Pinpoint the cell where the given text exists, returning its (X, Y) midpoint coordinate. 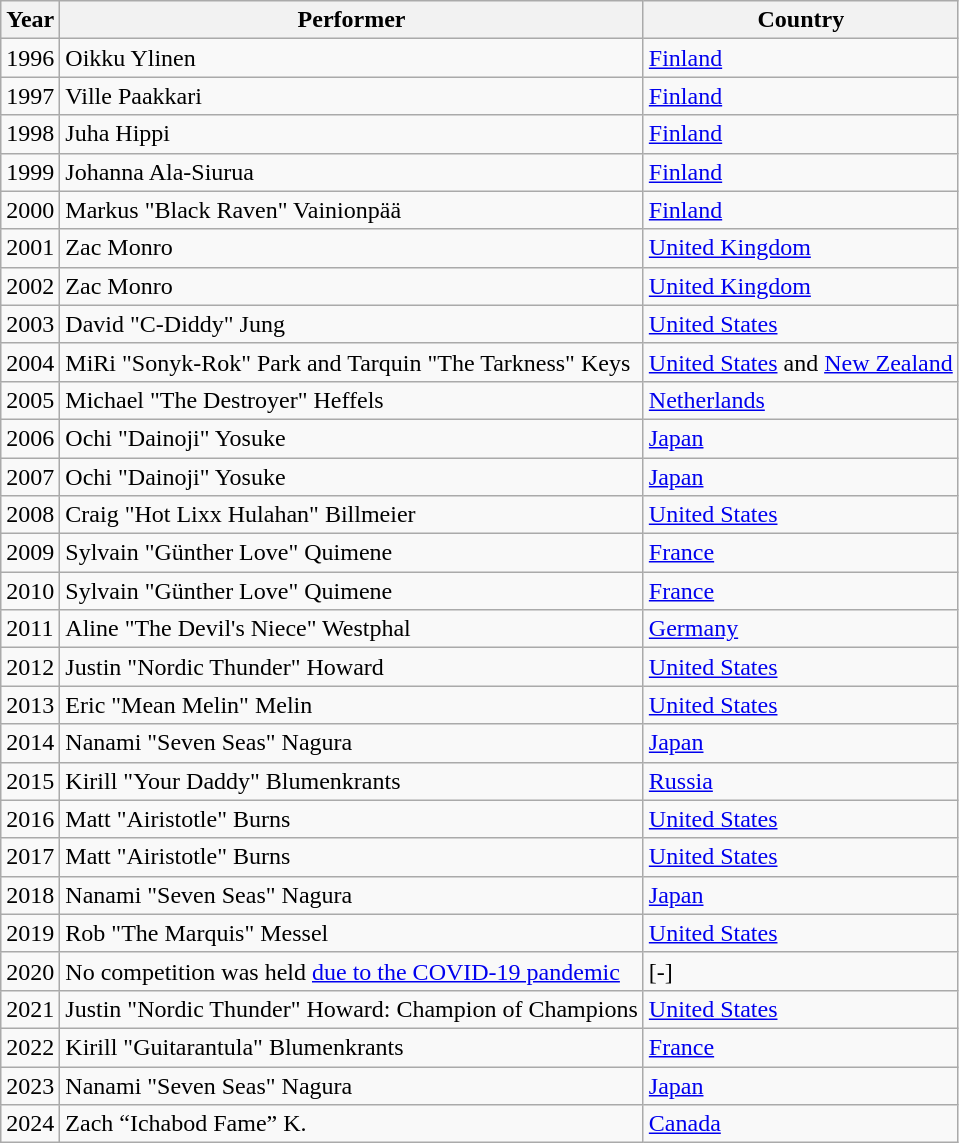
Michael "The Destroyer" Heffels (352, 400)
Eric "Mean Melin" Melin (352, 705)
2022 (30, 1047)
2016 (30, 819)
Year (30, 20)
Johanna Ala-Siurua (352, 172)
Markus "Black Raven" Vainionpää (352, 210)
Oikku Ylinen (352, 58)
2021 (30, 1009)
2024 (30, 1124)
1998 (30, 134)
Performer (352, 20)
2020 (30, 971)
2011 (30, 629)
2014 (30, 743)
Canada (800, 1124)
Country (800, 20)
Justin "Nordic Thunder" Howard (352, 667)
2012 (30, 667)
Ville Paakkari (352, 96)
2017 (30, 857)
1996 (30, 58)
2001 (30, 248)
MiRi "Sonyk-Rok" Park and Tarquin "The Tarkness" Keys (352, 362)
2010 (30, 591)
2006 (30, 438)
2023 (30, 1085)
United States and New Zealand (800, 362)
No competition was held due to the COVID-19 pandemic (352, 971)
Justin "Nordic Thunder" Howard: Champion of Champions (352, 1009)
Netherlands (800, 400)
2002 (30, 286)
1999 (30, 172)
2018 (30, 895)
2005 (30, 400)
2015 (30, 781)
Rob "The Marquis" Messel (352, 933)
2019 (30, 933)
[-] (800, 971)
Russia (800, 781)
Craig "Hot Lixx Hulahan" Billmeier (352, 515)
Kirill "Guitarantula" Blumenkrants (352, 1047)
Kirill "Your Daddy" Blumenkrants (352, 781)
1997 (30, 96)
Germany (800, 629)
2003 (30, 324)
2013 (30, 705)
2007 (30, 477)
2008 (30, 515)
2009 (30, 553)
Aline "The Devil's Niece" Westphal (352, 629)
Zach “Ichabod Fame” K. (352, 1124)
David "C-Diddy" Jung (352, 324)
Juha Hippi (352, 134)
2004 (30, 362)
2000 (30, 210)
